Extract the [x, y] coordinate from the center of the cell holding the provided text.  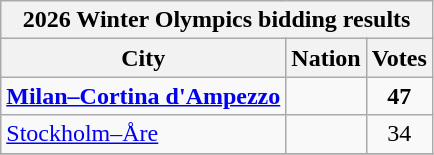
Milan–Cortina d'Ampezzo [144, 96]
City [144, 58]
Nation [326, 58]
Votes [399, 58]
2026 Winter Olympics bidding results [217, 20]
Stockholm–Åre [144, 134]
34 [399, 134]
47 [399, 96]
